Search for the cell housing the specified text and yield its (X, Y) center coordinate. 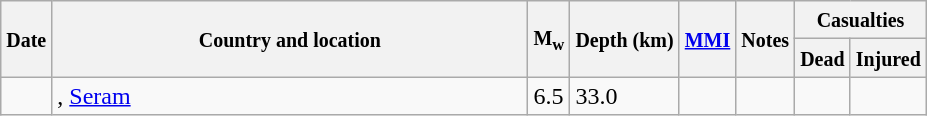
6.5 (549, 96)
33.0 (624, 96)
Injured (888, 58)
Date (26, 39)
Dead (823, 58)
, Seram (290, 96)
Notes (766, 39)
Country and location (290, 39)
MMI (708, 39)
Casualties (861, 20)
Mw (549, 39)
Depth (km) (624, 39)
